Locate the cell with the specified text and output its [X, Y] center coordinate. 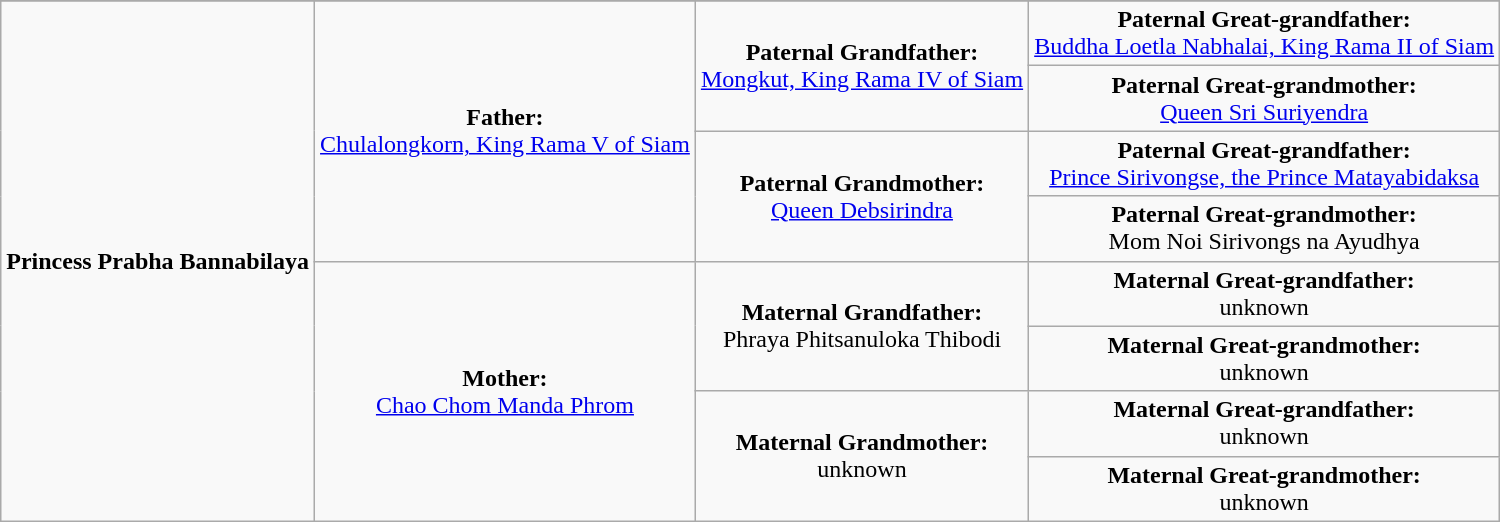
Mother:Chao Chom Manda Phrom [506, 391]
Princess Prabha Bannabilaya [158, 261]
Maternal Grandfather:Phraya Phitsanuloka Thibodi [862, 326]
Father:Chulalongkorn, King Rama V of Siam [506, 131]
Paternal Great-grandfather:Prince Sirivongse, the Prince Matayabidaksa [1264, 164]
Maternal Grandmother:unknown [862, 456]
Paternal Great-grandmother:Queen Sri Suriyendra [1264, 98]
Paternal Great-grandmother:Mom Noi Sirivongs na Ayudhya [1264, 228]
Paternal Grandfather:Mongkut, King Rama IV of Siam [862, 66]
Paternal Grandmother:Queen Debsirindra [862, 196]
Paternal Great-grandfather:Buddha Loetla Nabhalai, King Rama II of Siam [1264, 34]
